Provide the [X, Y] coordinate of the cell's center where the given text is located.  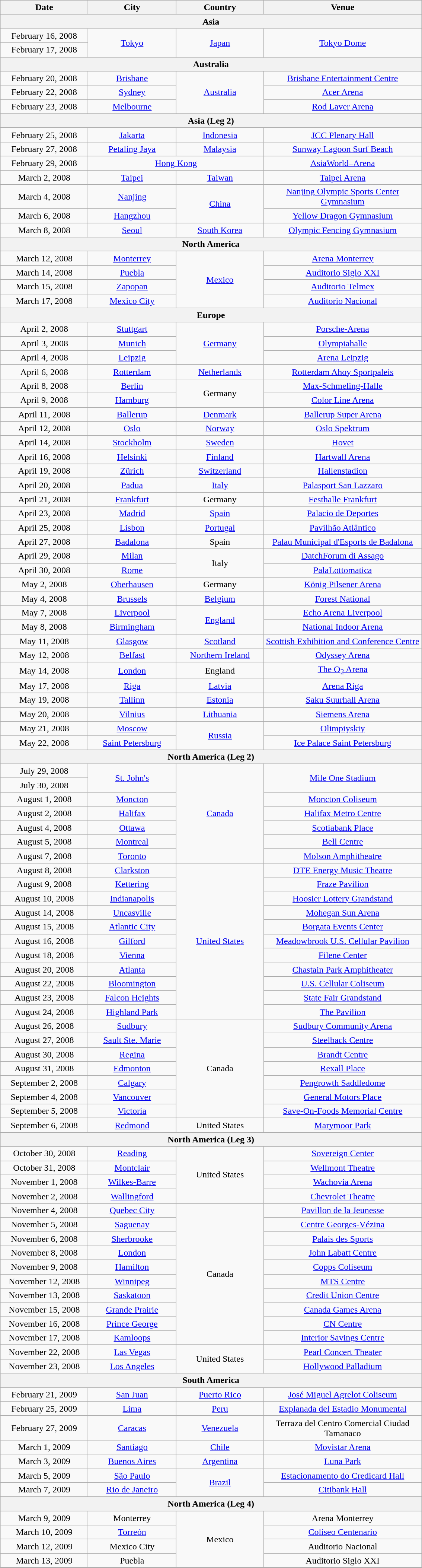
February 16, 2008 [44, 36]
Estonia [220, 700]
Belfast [132, 655]
Arena Leipzig [343, 357]
Hamburg [132, 400]
Liverpool [132, 613]
Sweden [220, 443]
March 14, 2008 [44, 273]
Sydney [132, 92]
Ice Palace Saint Petersburg [343, 742]
Brandt Centre [343, 1055]
JCC Plenary Hall [343, 135]
Brisbane Entertainment Centre [343, 78]
February 27, 2009 [44, 1428]
Saskatoon [132, 1295]
August 16, 2008 [44, 941]
August 7, 2008 [44, 856]
March 2, 2008 [44, 178]
Netherlands [220, 372]
Palacio de Deportes [343, 513]
April 2, 2008 [44, 329]
August 24, 2008 [44, 1012]
April 8, 2008 [44, 386]
May 14, 2008 [44, 671]
North America (Leg 3) [211, 1139]
Scottish Exhibition and Conference Centre [343, 641]
Frankfurt [132, 499]
Montreal [132, 842]
Scotland [220, 641]
Wallingford [132, 1196]
March 1, 2009 [44, 1447]
October 31, 2008 [44, 1168]
Filene Center [343, 955]
February 22, 2008 [44, 92]
April 12, 2008 [44, 429]
Peru [220, 1409]
Copps Coliseum [343, 1267]
Glasgow [132, 641]
Terraza del Centro Comercial Ciudad Tamanaco [343, 1428]
Gilford [132, 941]
November 6, 2008 [44, 1238]
Interior Savings Centre [343, 1338]
MTS Centre [343, 1281]
National Indoor Arena [343, 627]
St. John's [132, 778]
May 19, 2008 [44, 700]
Rio de Janeiro [132, 1489]
November 22, 2008 [44, 1352]
Belgium [220, 598]
Steelback Centre [343, 1040]
July 29, 2008 [44, 771]
DTE Energy Music Theatre [343, 870]
August 23, 2008 [44, 998]
Forest National [343, 598]
Coliseo Centenario [343, 1532]
April 25, 2008 [44, 528]
May 4, 2008 [44, 598]
Petaling Jaya [132, 149]
Kamloops [132, 1338]
König Pilsener Arena [343, 584]
Hamilton [132, 1267]
March 12, 2009 [44, 1546]
Sudbury [132, 1026]
Badalona [132, 542]
Pavilhão Atlântico [343, 528]
Wilkes-Barre [132, 1182]
May 20, 2008 [44, 714]
Sovereign Center [343, 1154]
Lima [132, 1409]
May 22, 2008 [44, 742]
Color Line Arena [343, 400]
Brazil [220, 1482]
Fraze Pavilion [343, 884]
September 5, 2008 [44, 1111]
May 8, 2008 [44, 627]
Asia [211, 22]
Save-On-Foods Memorial Centre [343, 1111]
April 4, 2008 [44, 357]
Palasport San Lazzaro [343, 485]
Berlin [132, 386]
Indianapolis [132, 899]
February 23, 2008 [44, 106]
Scotiabank Place [343, 828]
DatchForum di Assago [343, 556]
November 2, 2008 [44, 1196]
August 30, 2008 [44, 1055]
Halifax Metro Centre [343, 814]
Europe [211, 315]
Falcon Heights [132, 998]
February 21, 2009 [44, 1394]
August 26, 2008 [44, 1026]
November 17, 2008 [44, 1338]
March 3, 2009 [44, 1461]
Chastain Park Amphitheater [343, 969]
San Juan [132, 1394]
Denmark [220, 414]
Madrid [132, 513]
Pavillon de la Jeunesse [343, 1210]
Switzerland [220, 471]
Edmonton [132, 1069]
March 7, 2009 [44, 1489]
May 12, 2008 [44, 655]
Winnipeg [132, 1281]
August 27, 2008 [44, 1040]
April 11, 2008 [44, 414]
November 9, 2008 [44, 1267]
March 5, 2009 [44, 1475]
China [220, 204]
Echo Arena Liverpool [343, 613]
Mohegan Sun Arena [343, 913]
Seoul [132, 230]
Odyssey Arena [343, 655]
Credit Union Centre [343, 1295]
April 30, 2008 [44, 570]
Japan [220, 43]
State Fair Grandstand [343, 998]
Palau Municipal d'Esports de Badalona [343, 542]
Taiwan [220, 178]
November 16, 2008 [44, 1324]
Indonesia [220, 135]
Porsche-Arena [343, 329]
Stockholm [132, 443]
Kettering [132, 884]
Malaysia [220, 149]
AsiaWorld–Arena [343, 163]
March 17, 2008 [44, 301]
Bloomington [132, 983]
February 29, 2008 [44, 163]
Nanjing [132, 197]
February 25, 2009 [44, 1409]
Borgata Events Center [343, 927]
April 16, 2008 [44, 457]
Leipzig [132, 357]
Atlantic City [132, 927]
Rotterdam Ahoy Sportpaleis [343, 372]
March 15, 2008 [44, 287]
February 17, 2008 [44, 50]
Mile One Stadium [343, 778]
Atlanta [132, 969]
Hangzhou [132, 216]
Oslo [132, 429]
August 2, 2008 [44, 814]
Acer Arena [343, 92]
November 4, 2008 [44, 1210]
Norway [220, 429]
Centre Georges-Vézina [343, 1224]
Country [220, 7]
May 7, 2008 [44, 613]
August 20, 2008 [44, 969]
November 15, 2008 [44, 1310]
Venue [343, 7]
Max-Schmeling-Halle [343, 386]
August 1, 2008 [44, 799]
Luna Park [343, 1461]
August 18, 2008 [44, 955]
The O2 Arena [343, 671]
Moncton Coliseum [343, 799]
Marymoor Park [343, 1125]
Hoosier Lottery Grandstand [343, 899]
Explanada del Estadio Monumental [343, 1409]
April 6, 2008 [44, 372]
Citibank Hall [343, 1489]
November 13, 2008 [44, 1295]
Taipei [132, 178]
Pearl Concert Theater [343, 1352]
Quebec City [132, 1210]
April 9, 2008 [44, 400]
April 14, 2008 [44, 443]
South America [211, 1380]
Brisbane [132, 78]
Festhalle Frankfurt [343, 499]
August 10, 2008 [44, 899]
Saint Petersburg [132, 742]
Birmingham [132, 627]
Melbourne [132, 106]
Rod Laver Arena [343, 106]
April 21, 2008 [44, 499]
Sudbury Community Arena [343, 1026]
North America (Leg 2) [211, 757]
PalaLottomatica [343, 570]
Tokyo [132, 43]
Date [44, 7]
Meadowbrook U.S. Cellular Pavilion [343, 941]
The Pavilion [343, 1012]
Olympiahalle [343, 343]
Sherbrooke [132, 1238]
February 25, 2008 [44, 135]
Buenos Aires [132, 1461]
Rotterdam [132, 372]
August 31, 2008 [44, 1069]
April 19, 2008 [44, 471]
August 15, 2008 [44, 927]
Nanjing Olympic Sports Center Gymnasium [343, 197]
May 11, 2008 [44, 641]
Uncasville [132, 913]
Helsinki [132, 457]
Venezuela [220, 1428]
August 14, 2008 [44, 913]
August 5, 2008 [44, 842]
Hartwall Arena [343, 457]
Molson Amphitheatre [343, 856]
Wellmont Theatre [343, 1168]
City [132, 7]
Victoria [132, 1111]
Zapopan [132, 287]
Ballerup Super Arena [343, 414]
Los Angeles [132, 1366]
Montclair [132, 1168]
Siemens Arena [343, 714]
Tallinn [132, 700]
Redmond [132, 1125]
Canada Games Arena [343, 1310]
Lithuania [220, 714]
Yellow Dragon Gymnasium [343, 216]
Lisbon [132, 528]
Bell Centre [343, 842]
November 23, 2008 [44, 1366]
November 5, 2008 [44, 1224]
Arena Riga [343, 686]
March 12, 2008 [44, 258]
February 20, 2008 [44, 78]
Tokyo Dome [343, 43]
Oberhausen [132, 584]
Hong Kong [176, 163]
April 20, 2008 [44, 485]
March 6, 2008 [44, 216]
Padua [132, 485]
Oslo Spektrum [343, 429]
Rexall Place [343, 1069]
Sault Ste. Marie [132, 1040]
Pengrowth Saddledome [343, 1083]
North America [211, 244]
Saguenay [132, 1224]
Sunway Lagoon Surf Beach [343, 149]
March 4, 2008 [44, 197]
October 30, 2008 [44, 1154]
March 9, 2009 [44, 1518]
Finland [220, 457]
Olympic Fencing Gymnasium [343, 230]
CN Centre [343, 1324]
Saku Suurhall Arena [343, 700]
Grande Prairie [132, 1310]
August 4, 2008 [44, 828]
Hallenstadion [343, 471]
Milan [132, 556]
Palais des Sports [343, 1238]
Northern Ireland [220, 655]
Brussels [132, 598]
May 21, 2008 [44, 728]
Reading [132, 1154]
April 3, 2008 [44, 343]
Zürich [132, 471]
John Labatt Centre [343, 1253]
Vienna [132, 955]
July 30, 2008 [44, 785]
Moncton [132, 799]
Highland Park [132, 1012]
Argentina [220, 1461]
José Miguel Agrelot Coliseum [343, 1394]
Chile [220, 1447]
Ottawa [132, 828]
September 4, 2008 [44, 1097]
Movistar Arena [343, 1447]
Las Vegas [132, 1352]
Hollywood Palladium [343, 1366]
March 10, 2009 [44, 1532]
Santiago [132, 1447]
Moscow [132, 728]
August 8, 2008 [44, 870]
Ballerup [132, 414]
August 9, 2008 [44, 884]
February 27, 2008 [44, 149]
Regina [132, 1055]
Hovet [343, 443]
South Korea [220, 230]
November 8, 2008 [44, 1253]
Rome [132, 570]
Riga [132, 686]
Wachovia Arena [343, 1182]
Taipei Arena [343, 178]
September 2, 2008 [44, 1083]
Russia [220, 735]
May 2, 2008 [44, 584]
Prince George [132, 1324]
Vancouver [132, 1097]
Chevrolet Theatre [343, 1196]
March 13, 2009 [44, 1561]
March 8, 2008 [44, 230]
Calgary [132, 1083]
Munich [132, 343]
Auditorio Telmex [343, 287]
Puerto Rico [220, 1394]
Toronto [132, 856]
September 6, 2008 [44, 1125]
April 29, 2008 [44, 556]
April 27, 2008 [44, 542]
General Motors Place [343, 1097]
Portugal [220, 528]
Clarkston [132, 870]
Stuttgart [132, 329]
Caracas [132, 1428]
Jakarta [132, 135]
Latvia [220, 686]
São Paulo [132, 1475]
November 12, 2008 [44, 1281]
November 1, 2008 [44, 1182]
May 17, 2008 [44, 686]
North America (Leg 4) [211, 1504]
Vilnius [132, 714]
U.S. Cellular Coliseum [343, 983]
Olimpiyskiy [343, 728]
August 22, 2008 [44, 983]
Halifax [132, 814]
Torreón [132, 1532]
Asia (Leg 2) [211, 121]
April 23, 2008 [44, 513]
Estacionamento do Credicard Hall [343, 1475]
